Capture the cell that displays the provided text and extract its [X, Y] central coordinate. 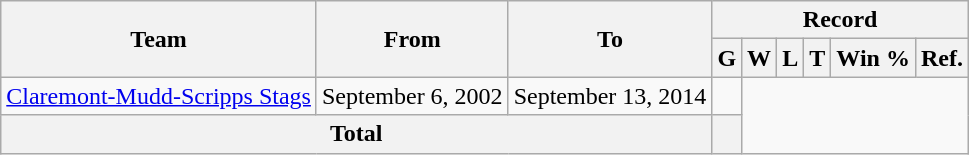
W [760, 58]
Win % [874, 58]
Total [356, 134]
L [790, 58]
To [610, 39]
T [818, 58]
Record [840, 20]
From [412, 39]
Claremont-Mudd-Scripps Stags [159, 96]
September 13, 2014 [610, 96]
Ref. [942, 58]
Team [159, 39]
G [727, 58]
September 6, 2002 [412, 96]
